Pinpoint the cell where the given text exists, returning its (x, y) midpoint coordinate. 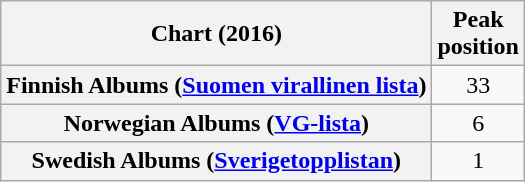
Peakposition (478, 34)
Chart (2016) (216, 34)
Norwegian Albums (VG-lista) (216, 123)
1 (478, 161)
Finnish Albums (Suomen virallinen lista) (216, 85)
Swedish Albums (Sverigetopplistan) (216, 161)
6 (478, 123)
33 (478, 85)
